From the cell containing the given text, extract its center point as [X, Y] coordinate. 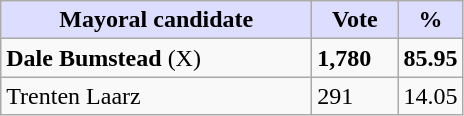
14.05 [430, 96]
Dale Bumstead (X) [156, 58]
85.95 [430, 58]
Vote [355, 20]
% [430, 20]
1,780 [355, 58]
Trenten Laarz [156, 96]
Mayoral candidate [156, 20]
291 [355, 96]
